Detect which cell encompasses the target text, then output its [x, y] center coordinate. 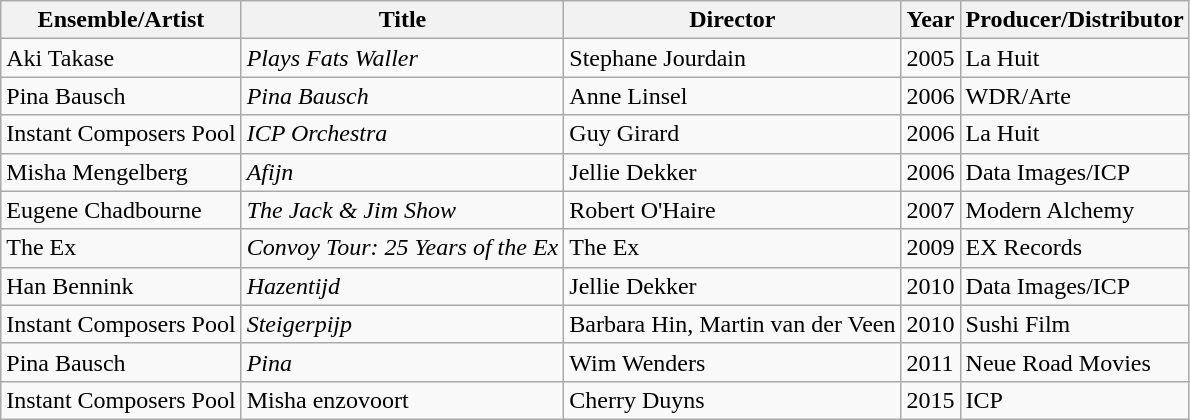
Convoy Tour: 25 Years of the Ex [402, 248]
Afijn [402, 172]
Misha Mengelberg [121, 172]
Steigerpijp [402, 324]
Robert O'Haire [732, 210]
Cherry Duyns [732, 400]
2015 [930, 400]
EX Records [1074, 248]
Aki Takase [121, 58]
Producer/Distributor [1074, 20]
Han Bennink [121, 286]
2011 [930, 362]
2007 [930, 210]
Stephane Jourdain [732, 58]
2009 [930, 248]
Guy Girard [732, 134]
Eugene Chadbourne [121, 210]
Neue Road Movies [1074, 362]
Ensemble/Artist [121, 20]
Hazentijd [402, 286]
Pina [402, 362]
Sushi Film [1074, 324]
Plays Fats Waller [402, 58]
The Jack & Jim Show [402, 210]
ICP [1074, 400]
Wim Wenders [732, 362]
Barbara Hin, Martin van der Veen [732, 324]
2005 [930, 58]
Director [732, 20]
WDR/Arte [1074, 96]
Misha enzovoort [402, 400]
Year [930, 20]
Anne Linsel [732, 96]
Title [402, 20]
Modern Alchemy [1074, 210]
ICP Orchestra [402, 134]
